From the cell containing the given text, extract its center point as (x, y) coordinate. 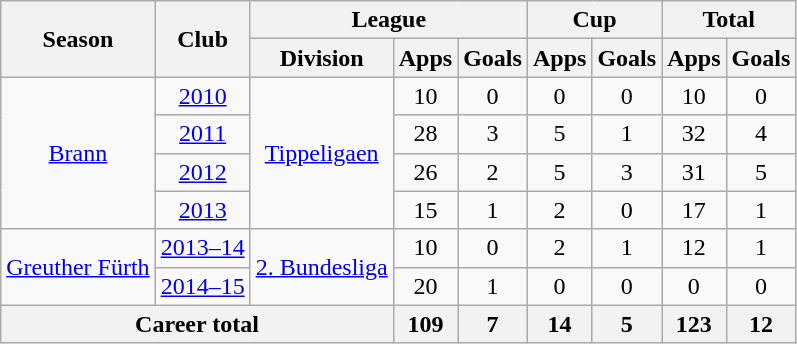
15 (425, 210)
32 (694, 134)
17 (694, 210)
2013 (202, 210)
31 (694, 172)
2014–15 (202, 286)
26 (425, 172)
Cup (594, 20)
League (388, 20)
7 (493, 324)
Total (729, 20)
123 (694, 324)
20 (425, 286)
Season (78, 39)
Division (322, 58)
2013–14 (202, 248)
2. Bundesliga (322, 267)
Greuther Fürth (78, 267)
2010 (202, 96)
Career total (197, 324)
28 (425, 134)
109 (425, 324)
Brann (78, 153)
Club (202, 39)
Tippeligaen (322, 153)
2011 (202, 134)
2012 (202, 172)
4 (761, 134)
14 (559, 324)
